For the text-containing cell, return its midpoint in (x, y) coordinate format. 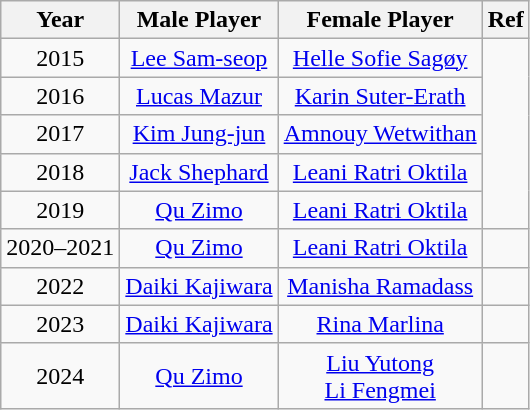
2024 (60, 376)
Rina Marlina (380, 324)
Lee Sam-seop (199, 58)
Lucas Mazur (199, 96)
Kim Jung-jun (199, 134)
2019 (60, 210)
Liu Yutong Li Fengmei (380, 376)
Ref (506, 20)
Male Player (199, 20)
Karin Suter-Erath (380, 96)
Year (60, 20)
2017 (60, 134)
Amnouy Wetwithan (380, 134)
Female Player (380, 20)
2015 (60, 58)
2023 (60, 324)
2022 (60, 286)
2020–2021 (60, 248)
Helle Sofie Sagøy (380, 58)
2018 (60, 172)
Jack Shephard (199, 172)
Manisha Ramadass (380, 286)
2016 (60, 96)
